Scan for the cell matching the given text and deliver its [x, y] coordinate at center. 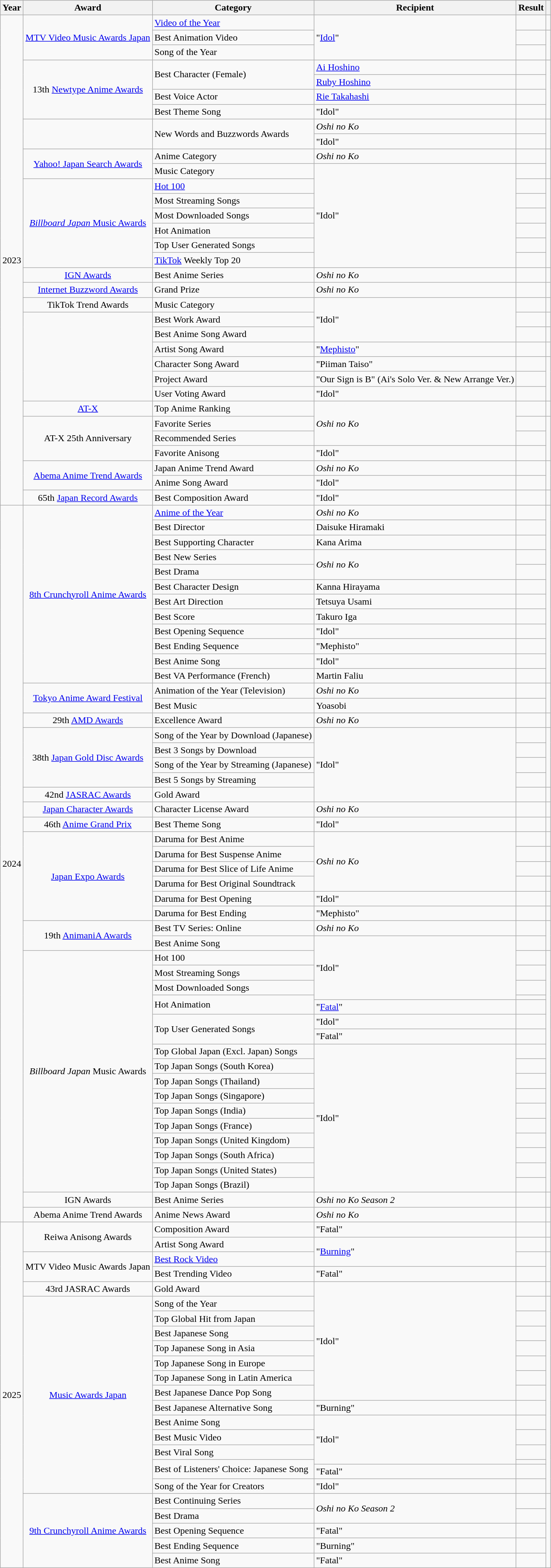
Top Japan Songs (India) [233, 1110]
Music Awards Japan [88, 1395]
Daisuke Hiramaki [415, 527]
Excellence Award [233, 720]
Best Rock Video [233, 1259]
2025 [12, 1395]
Project Award [233, 379]
Top Japanese Song in Asia [233, 1348]
Recipient [415, 8]
"Our Sign is B" (Ai's Solo Ver. & New Arrange Ver.) [415, 379]
Best 5 Songs by Streaming [233, 780]
Japan Expo Awards [88, 876]
TikTok Trend Awards [88, 305]
Top Japan Songs (Thailand) [233, 1081]
Top Anime Ranking [233, 408]
Top Japan Songs (France) [233, 1125]
Top Japan Songs (Brazil) [233, 1185]
Ai Hoshino [415, 67]
Top Japan Songs (United States) [233, 1170]
43rd JASRAC Awards [88, 1289]
Best Music Video [233, 1437]
Best Viral Song [233, 1452]
Best New Series [233, 557]
Best Art Direction [233, 601]
Best Director [233, 527]
65th Japan Record Awards [88, 498]
Top Japan Songs (Singapore) [233, 1096]
"Piiman Taiso" [415, 364]
New Words and Buzzwords Awards [233, 134]
Anime of the Year [233, 513]
Kanna Hirayama [415, 587]
Animation of the Year (Television) [233, 691]
Daruma for Best Anime [233, 839]
Best of Listeners' Choice: Japanese Song [233, 1469]
Best Character Design [233, 587]
Best Continuing Series [233, 1501]
Anime Category [233, 156]
42nd JASRAC Awards [88, 795]
Recommended Series [233, 438]
Top Japan Songs (South Africa) [233, 1155]
2024 [12, 864]
Favorite Anisong [233, 453]
Internet Buzzword Awards [88, 290]
Best VA Performance (French) [233, 676]
29th AMD Awards [88, 720]
Year [12, 8]
Reiwa Anisong Awards [88, 1237]
Top Japanese Song in Latin America [233, 1378]
Best Animation Video [233, 37]
Daruma for Best Slice of Life Anime [233, 869]
9th Crunchyroll Anime Awards [88, 1531]
46th Anime Grand Prix [88, 824]
Best Work Award [233, 319]
Top Japan Songs (United Kingdom) [233, 1141]
Martin Faliu [415, 676]
Character Song Award [233, 364]
Top Global Hit from Japan [233, 1318]
Video of the Year [233, 23]
Japan Anime Trend Award [233, 468]
Daruma for Best Opening [233, 898]
Rie Takahashi [415, 97]
Best Trending Video [233, 1274]
8th Crunchyroll Anime Awards [88, 594]
Song of the Year by Streaming (Japanese) [233, 765]
Song of the Year for Creators [233, 1486]
Best Composition Award [233, 498]
Composition Award [233, 1229]
AT-X 25th Anniversary [88, 438]
Yoasobi [415, 706]
19th AnimaniA Awards [88, 936]
Best 3 Songs by Download [233, 750]
Best Japanese Alternative Song [233, 1408]
Anime Song Award [233, 483]
38th Japan Gold Disc Awards [88, 757]
Best Japanese Dance Pop Song [233, 1393]
Best TV Series: Online [233, 928]
Tetsuya Usami [415, 601]
Daruma for Best Ending [233, 913]
Category [233, 8]
2023 [12, 260]
Favorite Series [233, 423]
Song of the Year by Download (Japanese) [233, 735]
Best Japanese Song [233, 1333]
Grand Prize [233, 290]
Ruby Hoshino [415, 82]
Top Global Japan (Excl. Japan) Songs [233, 1051]
Best Voice Actor [233, 97]
Kana Arima [415, 542]
AT-X [88, 408]
Daruma for Best Suspense Anime [233, 854]
Award [88, 8]
Character License Award [233, 809]
Best Music [233, 706]
Anime News Award [233, 1215]
Yahoo! Japan Search Awards [88, 163]
Top Japan Songs (South Korea) [233, 1066]
Takuro Iga [415, 616]
Best Character (Female) [233, 74]
Top Japanese Song in Europe [233, 1363]
Tokyo Anime Award Festival [88, 698]
Result [531, 8]
13th Newtype Anime Awards [88, 89]
Japan Character Awards [88, 809]
Best Supporting Character [233, 542]
Daruma for Best Original Soundtrack [233, 883]
User Voting Award [233, 394]
TikTok Weekly Top 20 [233, 260]
Best Anime Song Award [233, 334]
Best Score [233, 616]
